Determine the (X, Y) coordinate at the center of the cell enclosing the given text.  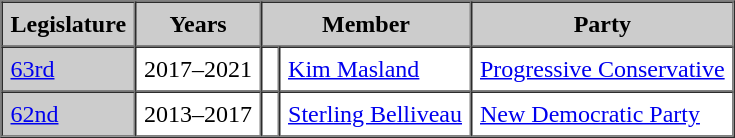
New Democratic Party (602, 114)
2017–2021 (198, 68)
Years (198, 24)
62nd (69, 114)
Legislature (69, 24)
Member (366, 24)
2013–2017 (198, 114)
Progressive Conservative (602, 68)
Kim Masland (375, 68)
Sterling Belliveau (375, 114)
63rd (69, 68)
Party (602, 24)
